From the cell containing the given text, extract its center point as [x, y] coordinate. 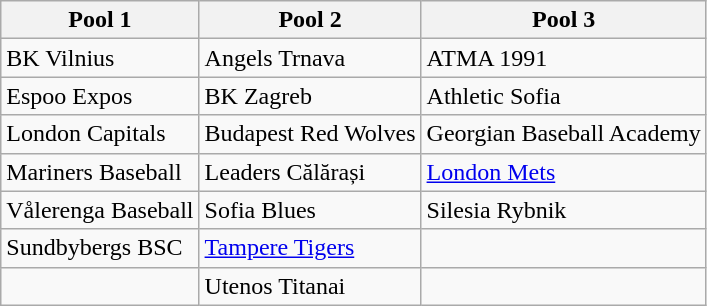
Pool 2 [310, 20]
Pool 1 [100, 20]
Angels Trnava [310, 58]
London Capitals [100, 134]
ATMA 1991 [564, 58]
Mariners Baseball [100, 172]
Tampere Tigers [310, 248]
Pool 3 [564, 20]
BK Vilnius [100, 58]
Athletic Sofia [564, 96]
Georgian Baseball Academy [564, 134]
Sofia Blues [310, 210]
Espoo Expos [100, 96]
Silesia Rybnik [564, 210]
Budapest Red Wolves [310, 134]
Sundbybergs BSC [100, 248]
Leaders Călărași [310, 172]
London Mets [564, 172]
BK Zagreb [310, 96]
Utenos Titanai [310, 286]
Vålerenga Baseball [100, 210]
